Locate the cell with the specified text and output its [X, Y] center coordinate. 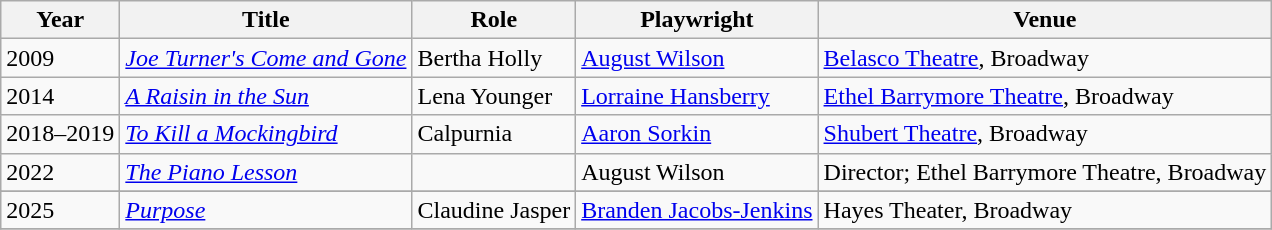
Title [266, 20]
Belasco Theatre, Broadway [1045, 58]
2009 [60, 58]
The Piano Lesson [266, 172]
Joe Turner's Come and Gone [266, 58]
2022 [60, 172]
Year [60, 20]
To Kill a Mockingbird [266, 134]
Venue [1045, 20]
Ethel Barrymore Theatre, Broadway [1045, 96]
Purpose [266, 210]
Claudine Jasper [494, 210]
2025 [60, 210]
Playwright [697, 20]
Calpurnia [494, 134]
Shubert Theatre, Broadway [1045, 134]
Hayes Theater, Broadway [1045, 210]
Lorraine Hansberry [697, 96]
Role [494, 20]
Director; Ethel Barrymore Theatre, Broadway [1045, 172]
2018–2019 [60, 134]
Aaron Sorkin [697, 134]
A Raisin in the Sun [266, 96]
2014 [60, 96]
Bertha Holly [494, 58]
Lena Younger [494, 96]
Branden Jacobs-Jenkins [697, 210]
